Scan for the cell matching the given text and deliver its [x, y] coordinate at center. 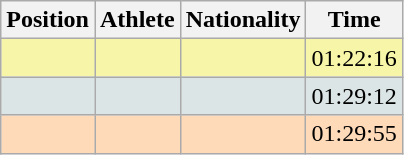
01:29:55 [354, 134]
Athlete [137, 20]
01:22:16 [354, 58]
Nationality [243, 20]
01:29:12 [354, 96]
Position [48, 20]
Time [354, 20]
